Capture the cell that displays the provided text and extract its [X, Y] central coordinate. 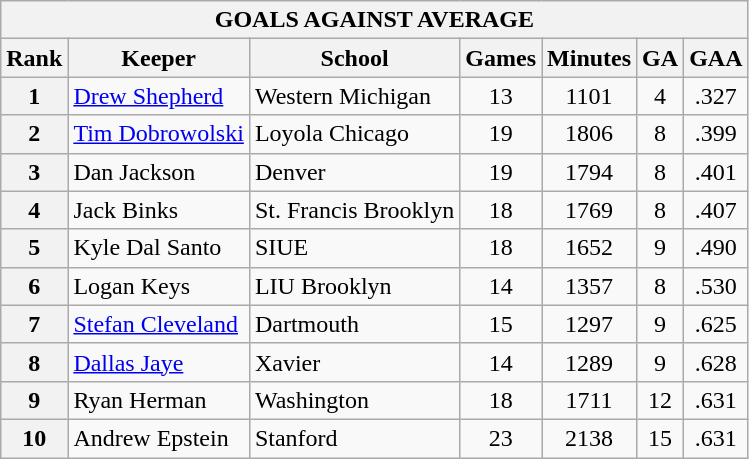
GOALS AGAINST AVERAGE [374, 20]
Minutes [590, 58]
1297 [590, 324]
LIU Brooklyn [354, 286]
Rank [34, 58]
1 [34, 96]
2 [34, 134]
St. Francis Brooklyn [354, 210]
Denver [354, 172]
Logan Keys [159, 286]
1806 [590, 134]
Dan Jackson [159, 172]
1357 [590, 286]
SIUE [354, 248]
2138 [590, 438]
Loyola Chicago [354, 134]
5 [34, 248]
Washington [354, 400]
Dallas Jaye [159, 362]
Stefan Cleveland [159, 324]
GA [660, 58]
1794 [590, 172]
.625 [716, 324]
Ryan Herman [159, 400]
.490 [716, 248]
Drew Shepherd [159, 96]
.399 [716, 134]
Games [501, 58]
13 [501, 96]
1101 [590, 96]
Kyle Dal Santo [159, 248]
.407 [716, 210]
.530 [716, 286]
Stanford [354, 438]
1652 [590, 248]
School [354, 58]
.401 [716, 172]
6 [34, 286]
.327 [716, 96]
1289 [590, 362]
3 [34, 172]
.628 [716, 362]
Andrew Epstein [159, 438]
1769 [590, 210]
10 [34, 438]
Jack Binks [159, 210]
Tim Dobrowolski [159, 134]
Keeper [159, 58]
Western Michigan [354, 96]
12 [660, 400]
1711 [590, 400]
7 [34, 324]
GAA [716, 58]
Xavier [354, 362]
23 [501, 438]
Dartmouth [354, 324]
